Determine the (x, y) coordinate at the center of the cell enclosing the given text.  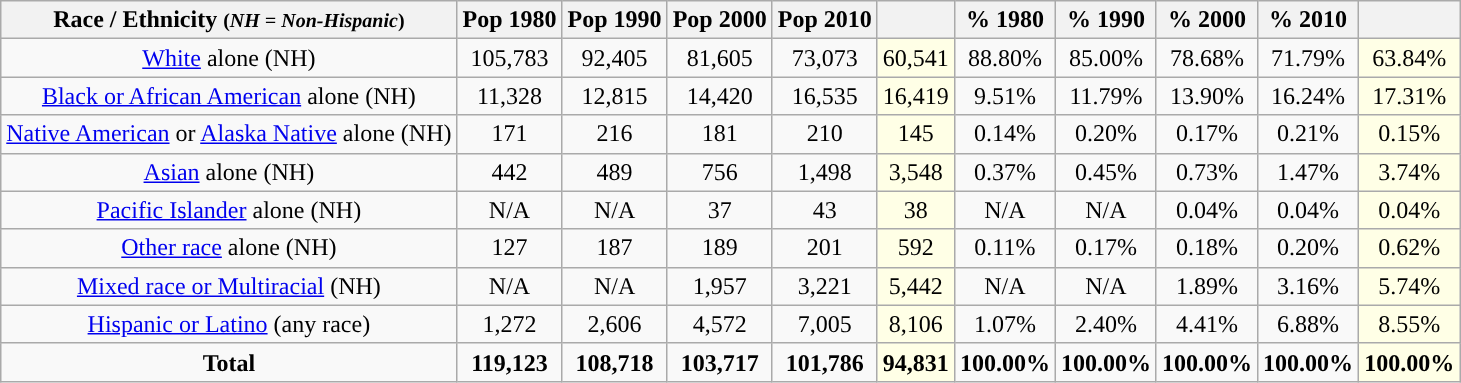
216 (614, 134)
1,498 (824, 172)
14,420 (720, 96)
Hispanic or Latino (any race) (229, 324)
3.74% (1410, 172)
Pacific Islander alone (NH) (229, 210)
9.51% (1004, 96)
Pop 1980 (510, 20)
189 (720, 248)
Asian alone (NH) (229, 172)
0.73% (1206, 172)
Black or African American alone (NH) (229, 96)
Native American or Alaska Native alone (NH) (229, 134)
0.18% (1206, 248)
181 (720, 134)
88.80% (1004, 58)
13.90% (1206, 96)
Mixed race or Multiracial (NH) (229, 286)
7,005 (824, 324)
60,541 (916, 58)
8.55% (1410, 324)
Other race alone (NH) (229, 248)
16.24% (1308, 96)
38 (916, 210)
442 (510, 172)
4,572 (720, 324)
0.15% (1410, 134)
592 (916, 248)
% 1990 (1106, 20)
% 2000 (1206, 20)
17.31% (1410, 96)
16,535 (824, 96)
% 1980 (1004, 20)
1.47% (1308, 172)
1,272 (510, 324)
16,419 (916, 96)
12,815 (614, 96)
73,073 (824, 58)
103,717 (720, 362)
3,221 (824, 286)
0.37% (1004, 172)
78.68% (1206, 58)
489 (614, 172)
105,783 (510, 58)
0.62% (1410, 248)
Pop 2010 (824, 20)
0.45% (1106, 172)
187 (614, 248)
108,718 (614, 362)
1.07% (1004, 324)
5,442 (916, 286)
Race / Ethnicity (NH = Non-Hispanic) (229, 20)
92,405 (614, 58)
5.74% (1410, 286)
127 (510, 248)
756 (720, 172)
6.88% (1308, 324)
1,957 (720, 286)
3,548 (916, 172)
8,106 (916, 324)
43 (824, 210)
210 (824, 134)
% 2010 (1308, 20)
171 (510, 134)
0.11% (1004, 248)
Pop 1990 (614, 20)
94,831 (916, 362)
85.00% (1106, 58)
3.16% (1308, 286)
White alone (NH) (229, 58)
145 (916, 134)
4.41% (1206, 324)
119,123 (510, 362)
37 (720, 210)
2,606 (614, 324)
101,786 (824, 362)
71.79% (1308, 58)
201 (824, 248)
0.21% (1308, 134)
Total (229, 362)
1.89% (1206, 286)
Pop 2000 (720, 20)
11,328 (510, 96)
11.79% (1106, 96)
2.40% (1106, 324)
63.84% (1410, 58)
81,605 (720, 58)
0.14% (1004, 134)
